Locate the cell with the specified text and output its (X, Y) center coordinate. 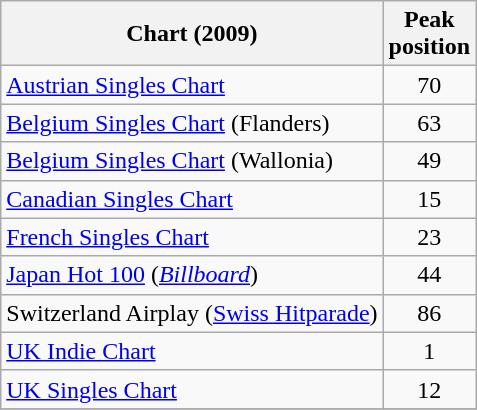
15 (429, 199)
French Singles Chart (192, 237)
Peakposition (429, 34)
Austrian Singles Chart (192, 85)
Belgium Singles Chart (Wallonia) (192, 161)
Canadian Singles Chart (192, 199)
49 (429, 161)
63 (429, 123)
1 (429, 351)
86 (429, 313)
Belgium Singles Chart (Flanders) (192, 123)
UK Singles Chart (192, 389)
44 (429, 275)
70 (429, 85)
12 (429, 389)
Japan Hot 100 (Billboard) (192, 275)
Switzerland Airplay (Swiss Hitparade) (192, 313)
Chart (2009) (192, 34)
23 (429, 237)
UK Indie Chart (192, 351)
